Find where the given text appears and provide that cell's center as (X, Y) coordinate. 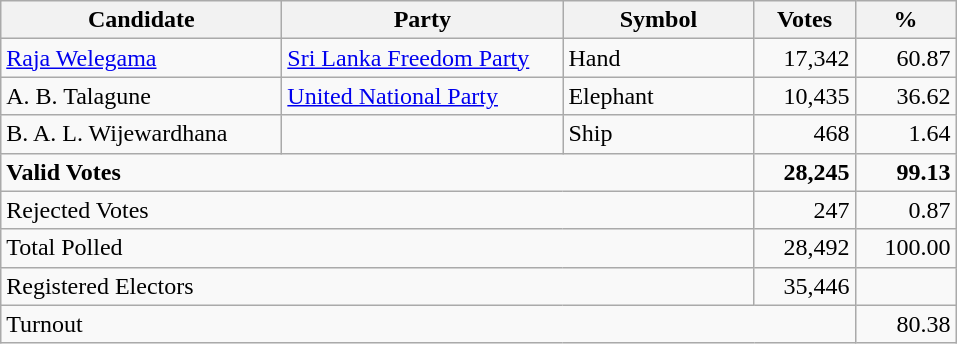
Elephant (658, 96)
Registered Electors (378, 286)
36.62 (906, 96)
Hand (658, 58)
Total Polled (378, 248)
% (906, 20)
A. B. Talagune (142, 96)
Symbol (658, 20)
0.87 (906, 210)
Rejected Votes (378, 210)
Candidate (142, 20)
35,446 (804, 286)
Ship (658, 134)
Valid Votes (378, 172)
Sri Lanka Freedom Party (422, 58)
17,342 (804, 58)
28,492 (804, 248)
1.64 (906, 134)
10,435 (804, 96)
100.00 (906, 248)
468 (804, 134)
99.13 (906, 172)
Votes (804, 20)
Raja Welegama (142, 58)
United National Party (422, 96)
B. A. L. Wijewardhana (142, 134)
Turnout (428, 324)
Party (422, 20)
247 (804, 210)
80.38 (906, 324)
60.87 (906, 58)
28,245 (804, 172)
